Identify which cell holds the provided text, then report its (x, y) central coordinate. 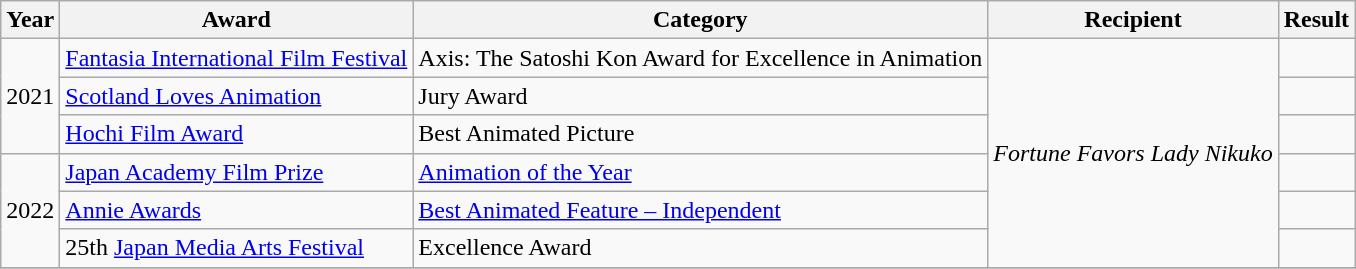
Category (700, 20)
Annie Awards (236, 210)
Fantasia International Film Festival (236, 58)
Axis: The Satoshi Kon Award for Excellence in Animation (700, 58)
Jury Award (700, 96)
Scotland Loves Animation (236, 96)
Animation of the Year (700, 172)
2022 (30, 210)
Year (30, 20)
Result (1316, 20)
Japan Academy Film Prize (236, 172)
25th Japan Media Arts Festival (236, 248)
Fortune Favors Lady Nikuko (1133, 153)
Hochi Film Award (236, 134)
Award (236, 20)
2021 (30, 96)
Excellence Award (700, 248)
Recipient (1133, 20)
Best Animated Feature – Independent (700, 210)
Best Animated Picture (700, 134)
